Return the (X, Y) coordinate for the center point of the cell that contains the specified text.  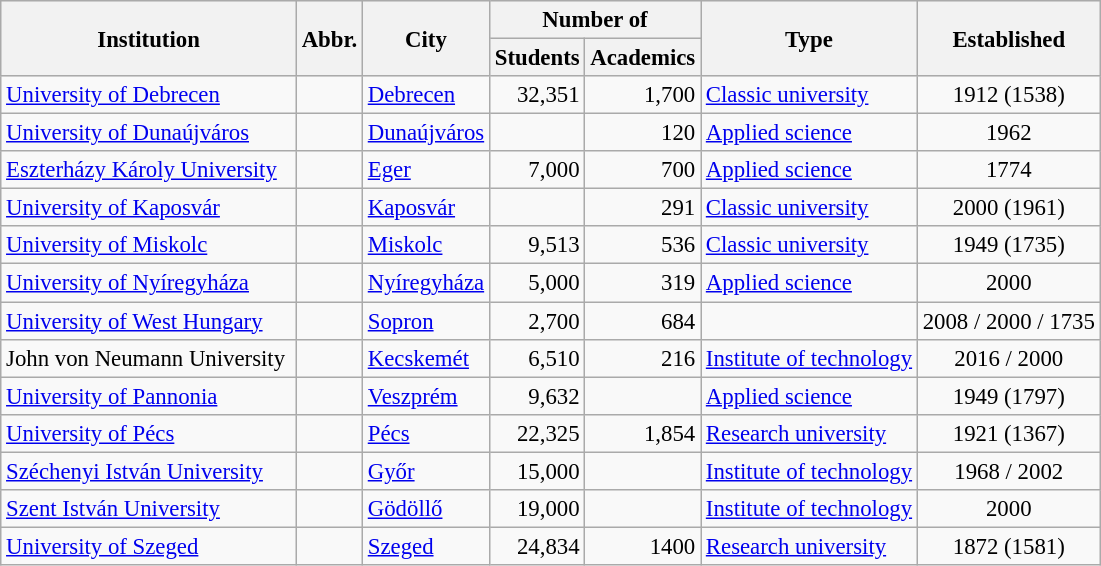
Eger (426, 170)
Szeged (426, 546)
7,000 (536, 170)
Debrecen (426, 95)
Pécs (426, 433)
Veszprém (426, 396)
1400 (643, 546)
University of Pécs (149, 433)
24,834 (536, 546)
Sopron (426, 321)
1962 (1008, 133)
1912 (1538) (1008, 95)
Gödöllő (426, 509)
1949 (1735) (1008, 245)
University of Miskolc (149, 245)
Type (810, 38)
Abbr. (329, 38)
Students (536, 58)
684 (643, 321)
Kecskemét (426, 358)
University of Nyíregyháza (149, 283)
Szent István University (149, 509)
2000 (1961) (1008, 208)
536 (643, 245)
University of Debrecen (149, 95)
Győr (426, 471)
Kaposvár (426, 208)
1,700 (643, 95)
University of Szeged (149, 546)
University of Pannonia (149, 396)
Academics (643, 58)
291 (643, 208)
University of Kaposvár (149, 208)
700 (643, 170)
1949 (1797) (1008, 396)
1774 (1008, 170)
15,000 (536, 471)
Institution (149, 38)
1921 (1367) (1008, 433)
City (426, 38)
John von Neumann University (149, 358)
319 (643, 283)
Number of (594, 20)
1872 (1581) (1008, 546)
University of Dunaújváros (149, 133)
22,325 (536, 433)
University of West Hungary (149, 321)
Nyíregyháza (426, 283)
Dunaújváros (426, 133)
Established (1008, 38)
2008 / 2000 / 1735 (1008, 321)
6,510 (536, 358)
1968 / 2002 (1008, 471)
1,854 (643, 433)
2016 / 2000 (1008, 358)
19,000 (536, 509)
216 (643, 358)
Miskolc (426, 245)
2,700 (536, 321)
9,513 (536, 245)
Széchenyi István University (149, 471)
9,632 (536, 396)
32,351 (536, 95)
5,000 (536, 283)
120 (643, 133)
Eszterházy Károly University (149, 170)
